Pinpoint the cell where the given text exists, returning its [X, Y] midpoint coordinate. 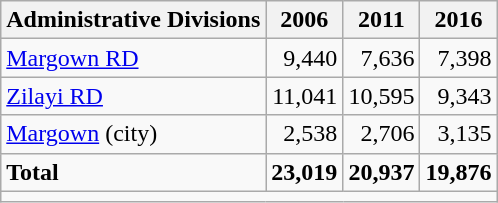
2,538 [304, 134]
Zilayi RD [134, 96]
Margown (city) [134, 134]
3,135 [458, 134]
20,937 [382, 172]
9,343 [458, 96]
7,398 [458, 58]
7,636 [382, 58]
Margown RD [134, 58]
2,706 [382, 134]
11,041 [304, 96]
19,876 [458, 172]
10,595 [382, 96]
Total [134, 172]
23,019 [304, 172]
Administrative Divisions [134, 20]
9,440 [304, 58]
2011 [382, 20]
2016 [458, 20]
2006 [304, 20]
